Search for the cell housing the specified text and yield its [x, y] center coordinate. 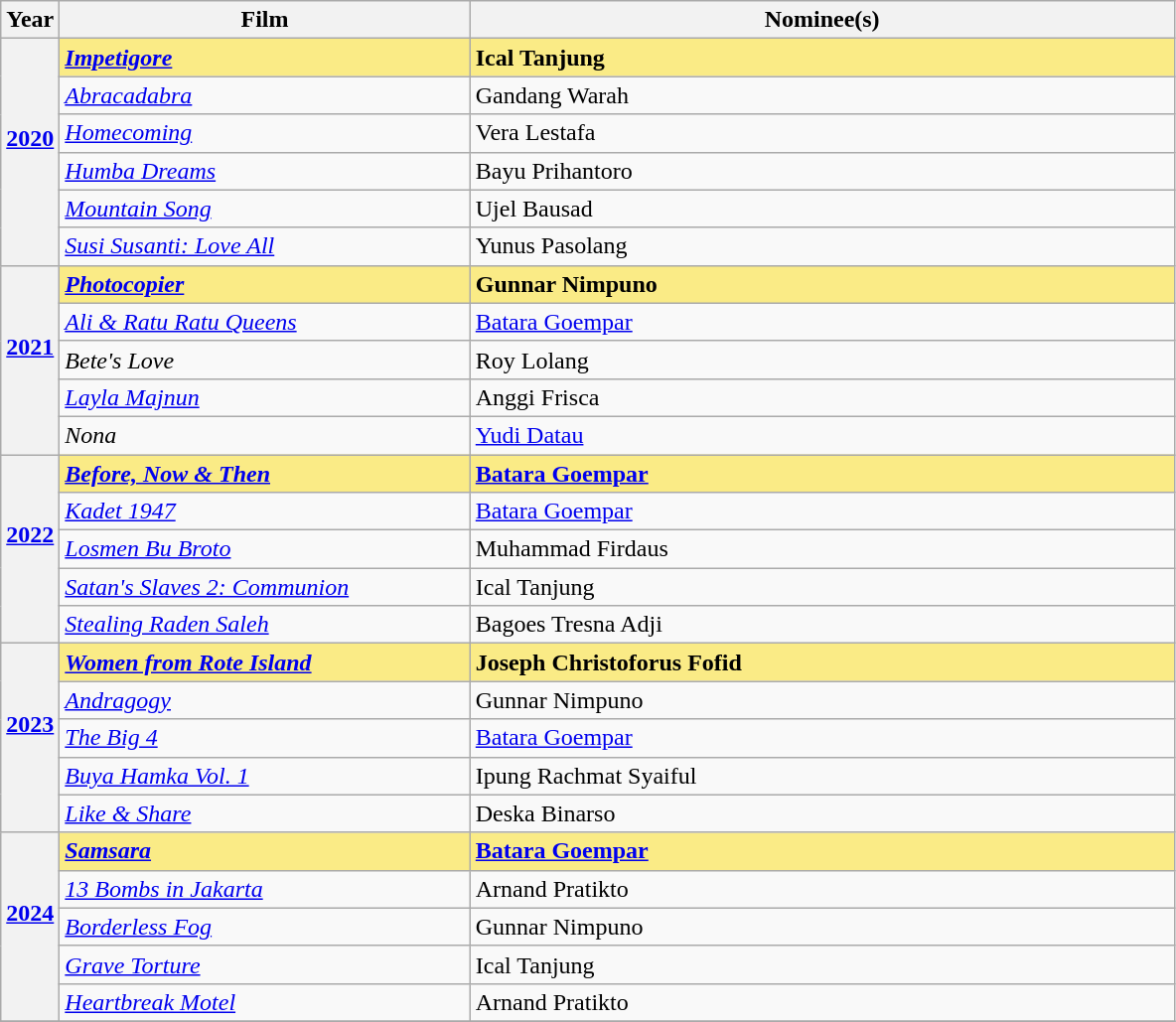
Anggi Frisca [822, 397]
Joseph Christoforus Fofid [822, 662]
Deska Binarso [822, 813]
Homecoming [264, 133]
2023 [30, 738]
Bagoes Tresna Adji [822, 625]
Humba Dreams [264, 171]
Year [30, 20]
2020 [30, 152]
Film [264, 20]
Women from Rote Island [264, 662]
Buya Hamka Vol. 1 [264, 776]
Vera Lestafa [822, 133]
Borderless Fog [264, 927]
Yunus Pasolang [822, 246]
Gandang Warah [822, 95]
Susi Susanti: Love All [264, 246]
Losmen Bu Broto [264, 549]
Yudi Datau [822, 435]
Roy Lolang [822, 360]
Bete's Love [264, 360]
Impetigore [264, 58]
Like & Share [264, 813]
2021 [30, 360]
Ujel Bausad [822, 209]
Grave Torture [264, 964]
Muhammad Firdaus [822, 549]
Andragogy [264, 700]
13 Bombs in Jakarta [264, 889]
Samsara [264, 851]
Nona [264, 435]
Heartbreak Motel [264, 1002]
Before, Now & Then [264, 474]
Photocopier [264, 284]
Abracadabra [264, 95]
Kadet 1947 [264, 511]
Ali & Ratu Ratu Queens [264, 322]
2024 [30, 927]
Satan's Slaves 2: Communion [264, 587]
Nominee(s) [822, 20]
Mountain Song [264, 209]
The Big 4 [264, 738]
Stealing Raden Saleh [264, 625]
2022 [30, 549]
Bayu Prihantoro [822, 171]
Ipung Rachmat Syaiful [822, 776]
Layla Majnun [264, 397]
